Find where the given text appears and provide that cell's center as [x, y] coordinate. 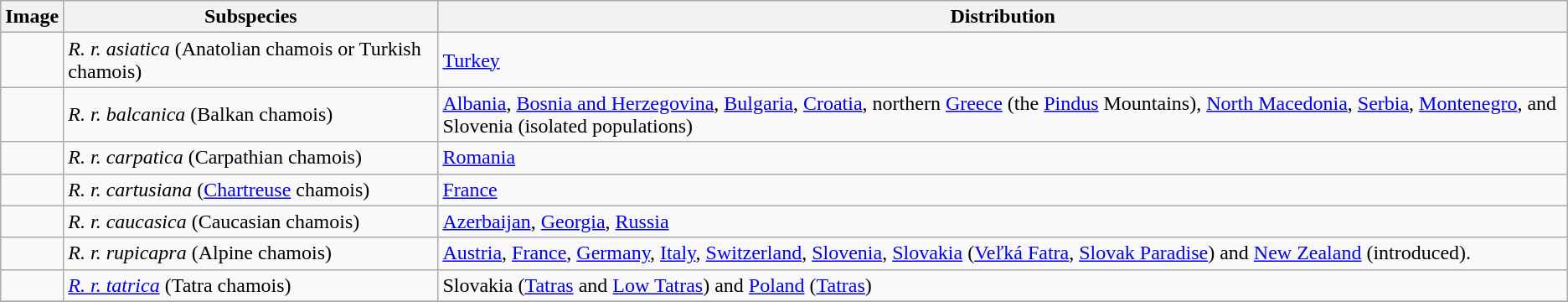
R. r. tatrica (Tatra chamois) [251, 285]
Turkey [1003, 60]
Austria, France, Germany, Italy, Switzerland, Slovenia, Slovakia (Veľká Fatra, Slovak Paradise) and New Zealand (introduced). [1003, 253]
R. r. carpatica (Carpathian chamois) [251, 158]
Distribution [1003, 17]
R. r. caucasica (Caucasian chamois) [251, 221]
R. r. asiatica (Anatolian chamois or Turkish chamois) [251, 60]
R. r. rupicapra (Alpine chamois) [251, 253]
France [1003, 190]
Romania [1003, 158]
Subspecies [251, 17]
Slovakia (Tatras and Low Tatras) and Poland (Tatras) [1003, 285]
Azerbaijan, Georgia, Russia [1003, 221]
Image [32, 17]
R. r. cartusiana (Chartreuse chamois) [251, 190]
R. r. balcanica (Balkan chamois) [251, 114]
